Detect which cell encompasses the target text, then output its (x, y) center coordinate. 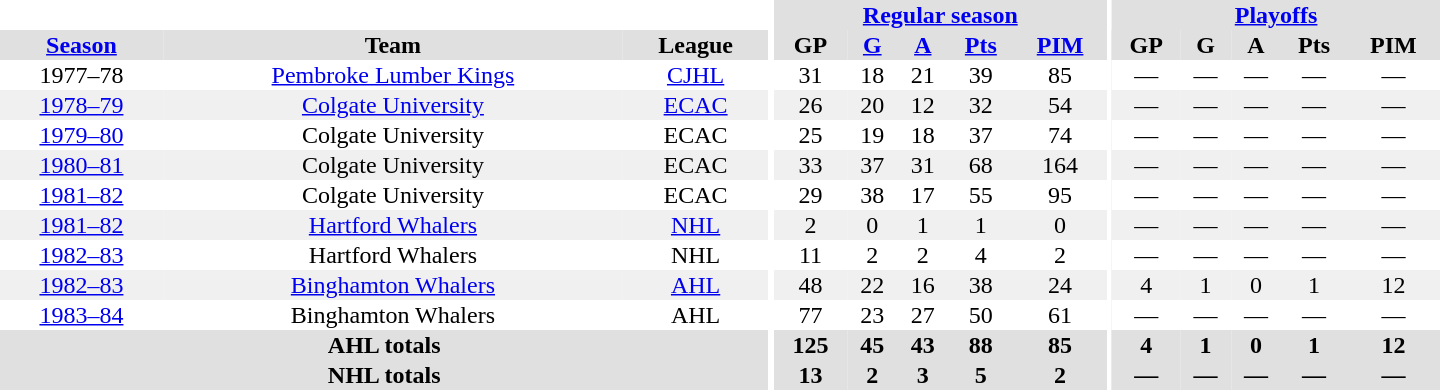
24 (1060, 285)
29 (810, 195)
68 (981, 165)
1978–79 (82, 105)
CJHL (696, 75)
1979–80 (82, 135)
77 (810, 315)
74 (1060, 135)
50 (981, 315)
Team (393, 45)
26 (810, 105)
5 (981, 375)
3 (924, 375)
1980–81 (82, 165)
AHL totals (384, 345)
43 (924, 345)
48 (810, 285)
61 (1060, 315)
13 (810, 375)
95 (1060, 195)
22 (872, 285)
20 (872, 105)
45 (872, 345)
32 (981, 105)
1977–78 (82, 75)
23 (872, 315)
1983–84 (82, 315)
19 (872, 135)
33 (810, 165)
League (696, 45)
27 (924, 315)
54 (1060, 105)
39 (981, 75)
Pembroke Lumber Kings (393, 75)
55 (981, 195)
Regular season (940, 15)
17 (924, 195)
88 (981, 345)
Playoffs (1276, 15)
21 (924, 75)
NHL totals (384, 375)
164 (1060, 165)
Season (82, 45)
25 (810, 135)
125 (810, 345)
11 (810, 255)
16 (924, 285)
